Output the [x, y] coordinate of the center of the cell containing the given text.  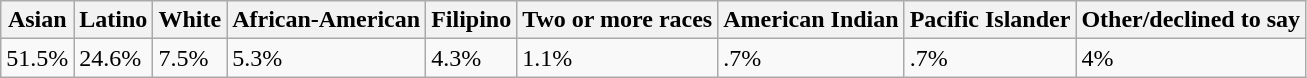
African-American [326, 20]
5.3% [326, 58]
Pacific Islander [990, 20]
1.1% [618, 58]
American Indian [811, 20]
Filipino [472, 20]
51.5% [38, 58]
4.3% [472, 58]
Other/declined to say [1191, 20]
Latino [114, 20]
24.6% [114, 58]
White [190, 20]
Asian [38, 20]
4% [1191, 58]
7.5% [190, 58]
Two or more races [618, 20]
